For the text-containing cell, return its midpoint in (X, Y) coordinate format. 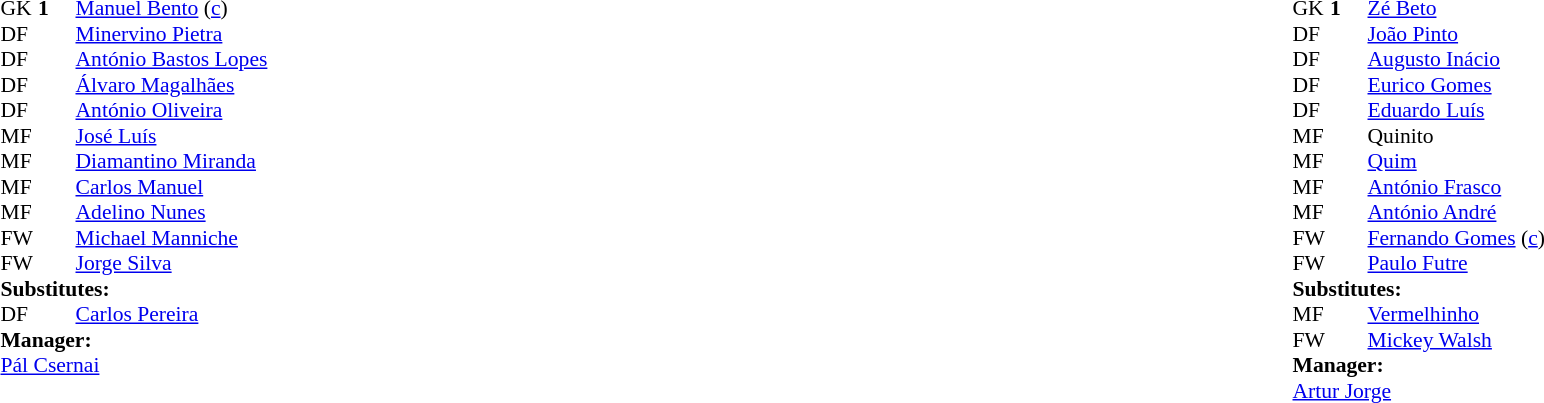
Carlos Manuel (172, 187)
Michael Manniche (172, 238)
Diamantino Miranda (172, 161)
António Bastos Lopes (172, 59)
José Luís (172, 136)
Minervino Pietra (172, 34)
Substitutes: (134, 289)
Carlos Pereira (172, 315)
Manager: (134, 340)
Adelino Nunes (172, 213)
Jorge Silva (172, 263)
Álvaro Magalhães (172, 85)
Pál Csernai (134, 365)
António Oliveira (172, 111)
